From the cell containing the given text, extract its center point as [x, y] coordinate. 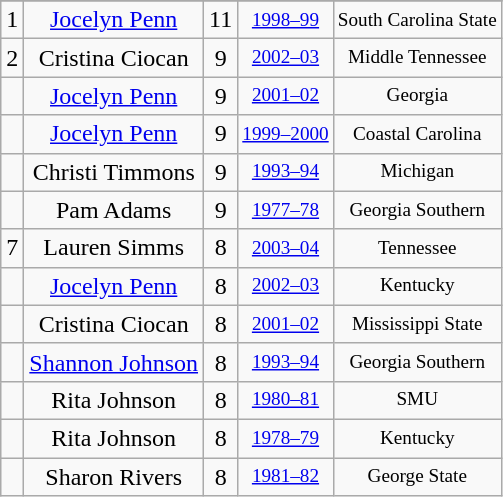
South Carolina State [417, 20]
11 [221, 20]
Mississippi State [417, 324]
Shannon Johnson [114, 362]
2003–04 [286, 248]
Pam Adams [114, 210]
Tennessee [417, 248]
George State [417, 477]
1978–79 [286, 438]
7 [12, 248]
2 [12, 58]
Middle Tennessee [417, 58]
1981–82 [286, 477]
Christi Timmons [114, 172]
SMU [417, 400]
1 [12, 20]
1998–99 [286, 20]
Lauren Simms [114, 248]
Coastal Carolina [417, 134]
Michigan [417, 172]
1977–78 [286, 210]
1980–81 [286, 400]
Georgia [417, 96]
Sharon Rivers [114, 477]
1999–2000 [286, 134]
